From the cell containing the given text, extract its center point as (X, Y) coordinate. 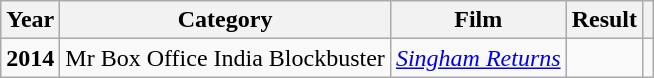
Category (226, 20)
Film (478, 20)
2014 (30, 58)
Year (30, 20)
Singham Returns (478, 58)
Mr Box Office India Blockbuster (226, 58)
Result (604, 20)
